Determine the (X, Y) coordinate at the center of the cell enclosing the given text.  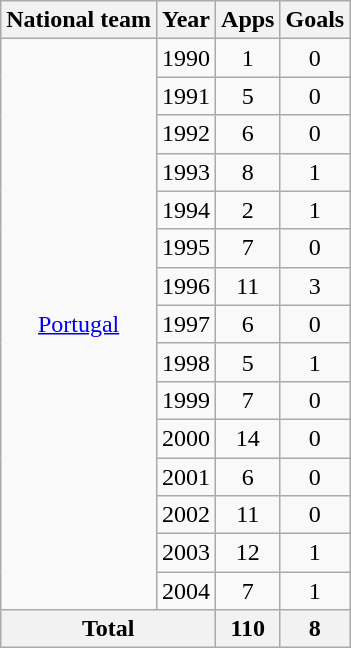
110 (248, 629)
2002 (186, 515)
1991 (186, 96)
Apps (248, 20)
1999 (186, 400)
1998 (186, 362)
Goals (315, 20)
1997 (186, 324)
1996 (186, 286)
Total (108, 629)
14 (248, 438)
2 (248, 210)
1993 (186, 172)
1995 (186, 248)
2000 (186, 438)
2001 (186, 477)
1990 (186, 58)
1992 (186, 134)
3 (315, 286)
2003 (186, 553)
2004 (186, 591)
Portugal (79, 324)
Year (186, 20)
12 (248, 553)
1994 (186, 210)
National team (79, 20)
